Identify which cell holds the provided text, then report its [x, y] central coordinate. 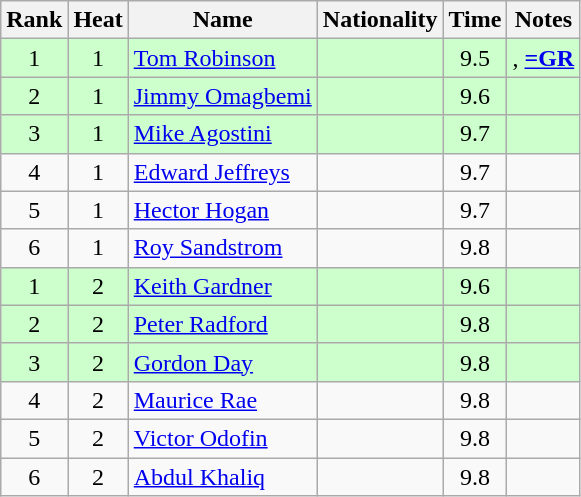
Keith Gardner [222, 286]
Rank [34, 20]
Mike Agostini [222, 134]
Notes [544, 20]
Roy Sandstrom [222, 248]
9.5 [475, 58]
Time [475, 20]
Nationality [380, 20]
Heat [98, 20]
Tom Robinson [222, 58]
Gordon Day [222, 362]
, =GR [544, 58]
Abdul Khaliq [222, 477]
Hector Hogan [222, 210]
Name [222, 20]
Jimmy Omagbemi [222, 96]
Edward Jeffreys [222, 172]
Maurice Rae [222, 400]
Victor Odofin [222, 438]
Peter Radford [222, 324]
